Provide the [x, y] coordinate of the cell's center where the given text is located.  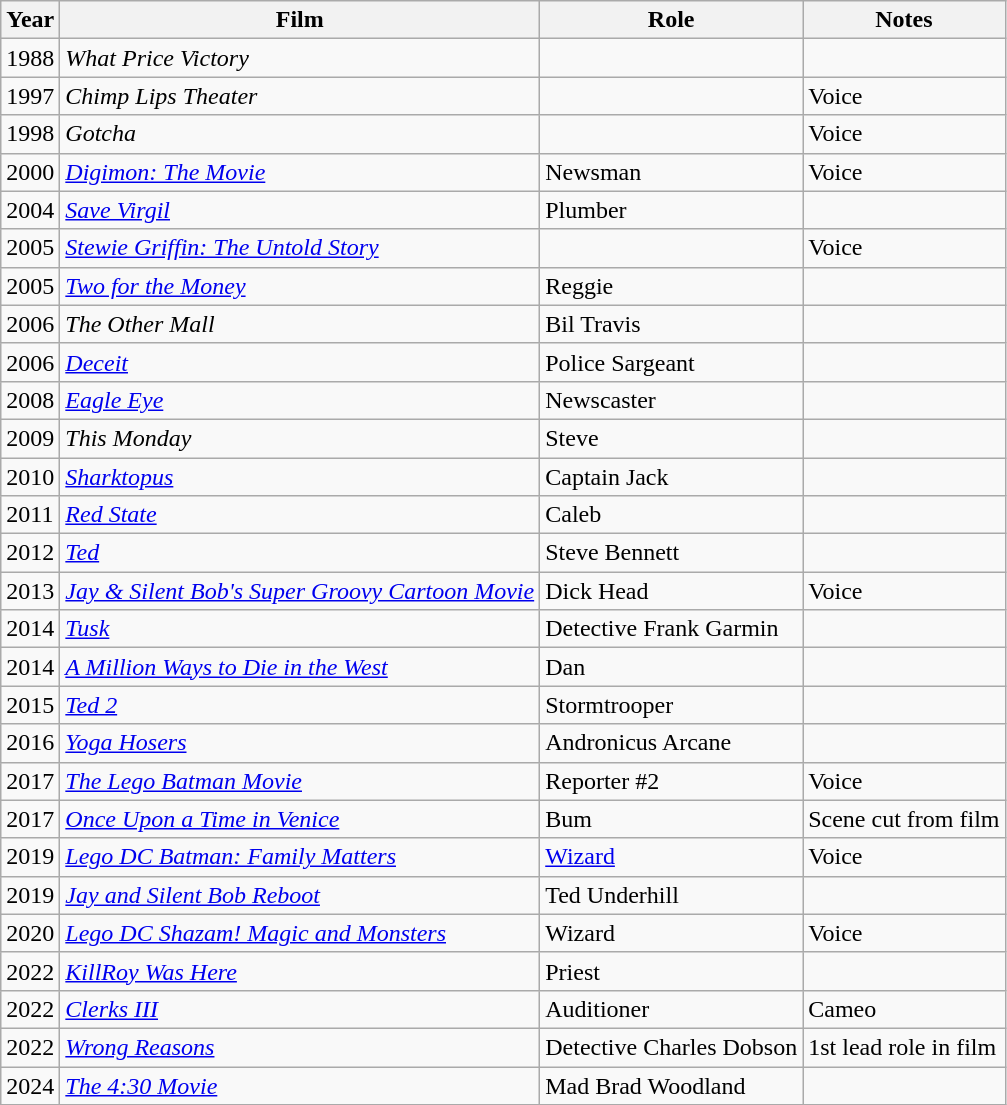
Yoga Hosers [300, 743]
Newscaster [672, 400]
This Monday [300, 438]
Scene cut from film [904, 819]
Once Upon a Time in Venice [300, 819]
Notes [904, 20]
A Million Ways to Die in the West [300, 667]
1998 [30, 134]
2020 [30, 933]
Stormtrooper [672, 705]
Wrong Reasons [300, 1047]
Andronicus Arcane [672, 743]
Save Virgil [300, 210]
Year [30, 20]
Caleb [672, 515]
2013 [30, 591]
Two for the Money [300, 286]
The Other Mall [300, 324]
2000 [30, 172]
1988 [30, 58]
Bil Travis [672, 324]
Bum [672, 819]
Steve [672, 438]
Reporter #2 [672, 781]
Clerks III [300, 1009]
The 4:30 Movie [300, 1085]
KillRoy Was Here [300, 971]
Deceit [300, 362]
Role [672, 20]
The Lego Batman Movie [300, 781]
Lego DC Batman: Family Matters [300, 857]
Jay and Silent Bob Reboot [300, 895]
Cameo [904, 1009]
Auditioner [672, 1009]
Jay & Silent Bob's Super Groovy Cartoon Movie [300, 591]
2008 [30, 400]
Steve Bennett [672, 553]
Dan [672, 667]
Red State [300, 515]
2004 [30, 210]
Ted 2 [300, 705]
Ted [300, 553]
Detective Frank Garmin [672, 629]
Ted Underhill [672, 895]
Chimp Lips Theater [300, 96]
Dick Head [672, 591]
2012 [30, 553]
Priest [672, 971]
Reggie [672, 286]
1997 [30, 96]
Eagle Eye [300, 400]
Mad Brad Woodland [672, 1085]
2015 [30, 705]
Sharktopus [300, 477]
1st lead role in film [904, 1047]
2010 [30, 477]
Gotcha [300, 134]
2009 [30, 438]
Detective Charles Dobson [672, 1047]
Digimon: The Movie [300, 172]
Stewie Griffin: The Untold Story [300, 248]
2024 [30, 1085]
Captain Jack [672, 477]
Film [300, 20]
Newsman [672, 172]
Lego DC Shazam! Magic and Monsters [300, 933]
Police Sargeant [672, 362]
2011 [30, 515]
Plumber [672, 210]
What Price Victory [300, 58]
2016 [30, 743]
Tusk [300, 629]
